Scan for the cell matching the given text and deliver its [x, y] coordinate at center. 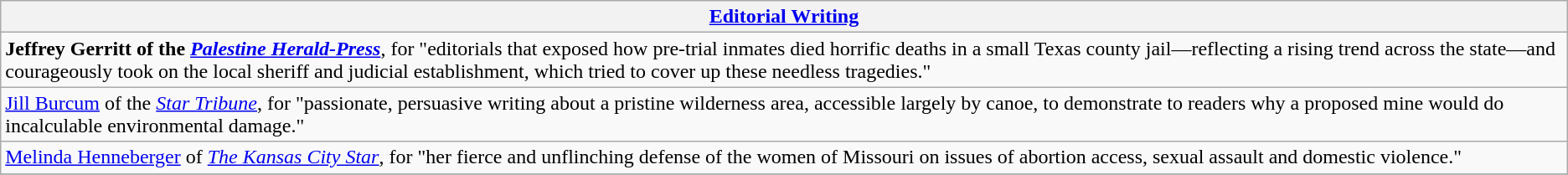
Editorial Writing [784, 17]
